Find where the given text appears and provide that cell's center as [x, y] coordinate. 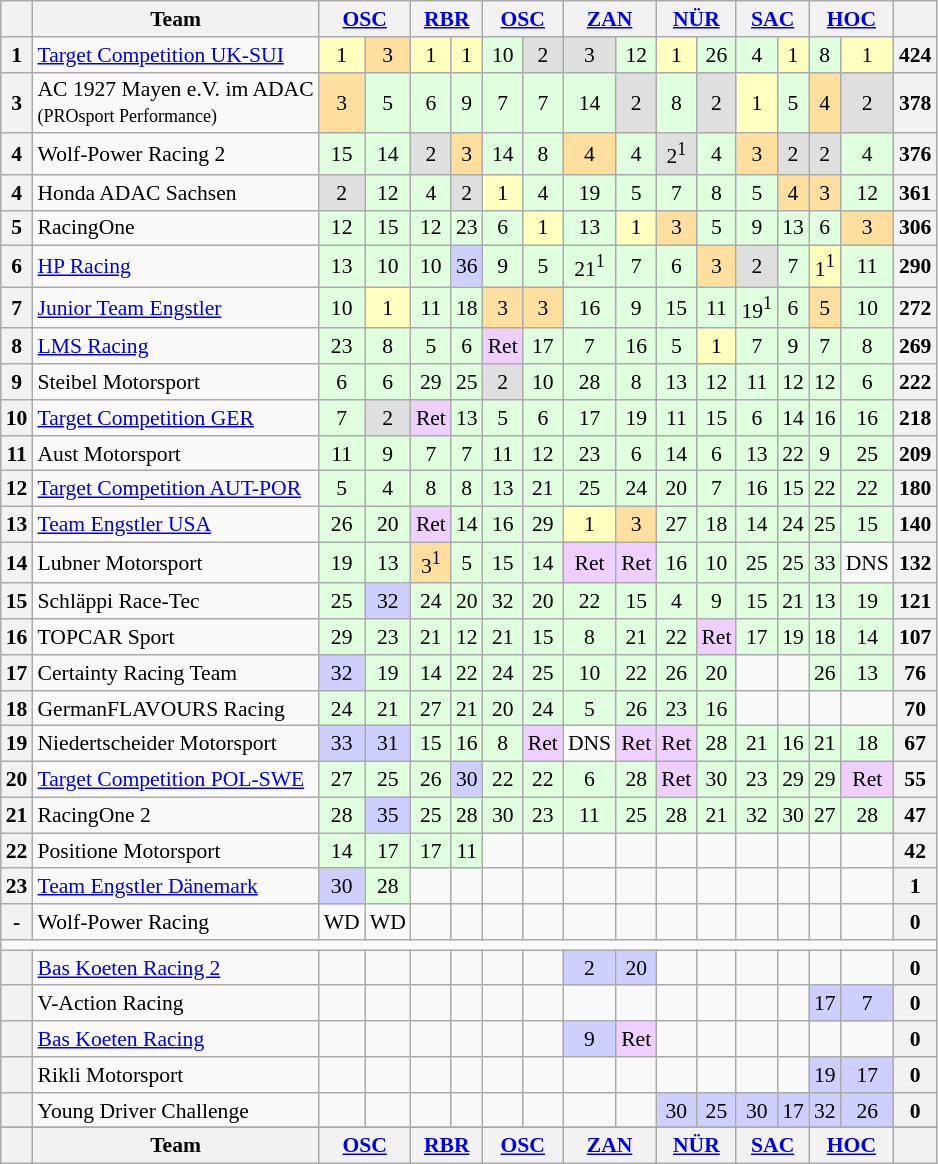
76 [916, 673]
378 [916, 102]
70 [916, 709]
Target Competition AUT-POR [175, 489]
Target Competition UK-SUI [175, 55]
55 [916, 780]
RacingOne [175, 228]
42 [916, 851]
269 [916, 347]
180 [916, 489]
LMS Racing [175, 347]
AC 1927 Mayen e.V. im ADAC(PROsport Performance) [175, 102]
Lubner Motorsport [175, 562]
107 [916, 637]
132 [916, 562]
Certainty Racing Team [175, 673]
V-Action Racing [175, 1004]
290 [916, 266]
306 [916, 228]
Target Competition GER [175, 418]
Schläppi Race-Tec [175, 602]
Junior Team Engstler [175, 308]
121 [916, 602]
Wolf-Power Racing 2 [175, 154]
GermanFLAVOURS Racing [175, 709]
191 [756, 308]
Steibel Motorsport [175, 382]
47 [916, 816]
36 [467, 266]
Positione Motorsport [175, 851]
Honda ADAC Sachsen [175, 193]
35 [388, 816]
RacingOne 2 [175, 816]
Bas Koeten Racing 2 [175, 968]
Team Engstler USA [175, 525]
TOPCAR Sport [175, 637]
272 [916, 308]
140 [916, 525]
361 [916, 193]
- [17, 922]
Niedertscheider Motorsport [175, 744]
Wolf-Power Racing [175, 922]
424 [916, 55]
67 [916, 744]
Target Competition POL-SWE [175, 780]
Aust Motorsport [175, 454]
376 [916, 154]
218 [916, 418]
HP Racing [175, 266]
211 [590, 266]
Team Engstler Dänemark [175, 887]
Bas Koeten Racing [175, 1039]
Young Driver Challenge [175, 1111]
222 [916, 382]
209 [916, 454]
Rikli Motorsport [175, 1075]
